Return (x, y) of the center of cell containing provided text 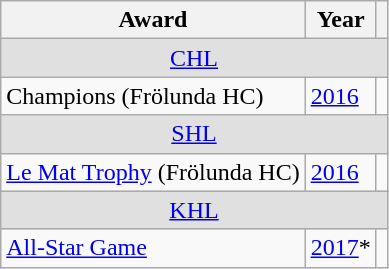
CHL (194, 58)
Award (153, 20)
All-Star Game (153, 248)
Champions (Frölunda HC) (153, 96)
KHL (194, 210)
Year (340, 20)
SHL (194, 134)
2017* (340, 248)
Le Mat Trophy (Frölunda HC) (153, 172)
